Return [X, Y] of the center of cell containing provided text 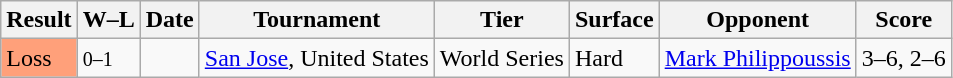
San Jose, United States [316, 58]
Tournament [316, 20]
World Series [502, 58]
Score [904, 20]
Tier [502, 20]
Opponent [758, 20]
Date [170, 20]
Result [39, 20]
Hard [614, 58]
Loss [39, 58]
0–1 [108, 58]
W–L [108, 20]
Mark Philippoussis [758, 58]
Surface [614, 20]
3–6, 2–6 [904, 58]
